From the cell containing the given text, extract its center point as [x, y] coordinate. 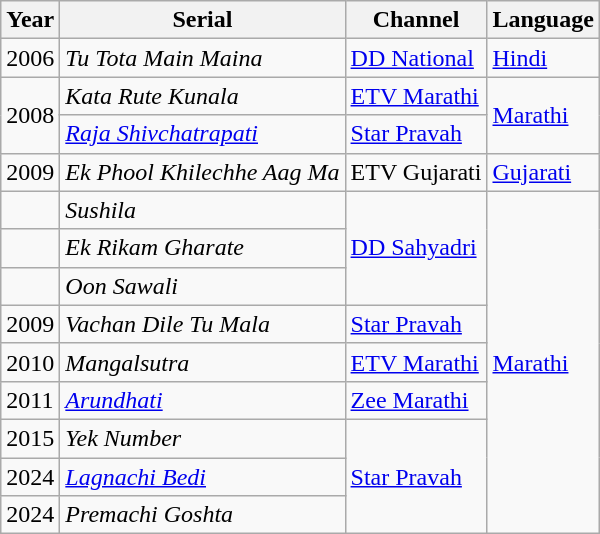
Lagnachi Bedi [202, 477]
Ek Rikam Gharate [202, 248]
Vachan Dile Tu Mala [202, 324]
Year [30, 20]
Gujarati [543, 172]
Arundhati [202, 400]
Premachi Goshta [202, 515]
DD Sahyadri [416, 248]
2011 [30, 400]
Mangalsutra [202, 362]
DD National [416, 58]
Ek Phool Khilechhe Aag Ma [202, 172]
2010 [30, 362]
Oon Sawali [202, 286]
Kata Rute Kunala [202, 96]
Tu Tota Main Maina [202, 58]
Sushila [202, 210]
Raja Shivchatrapati [202, 134]
Channel [416, 20]
2015 [30, 438]
ETV Gujarati [416, 172]
Language [543, 20]
2008 [30, 115]
Yek Number [202, 438]
Serial [202, 20]
Hindi [543, 58]
2006 [30, 58]
Zee Marathi [416, 400]
